Pinpoint the cell where the given text exists, returning its (X, Y) midpoint coordinate. 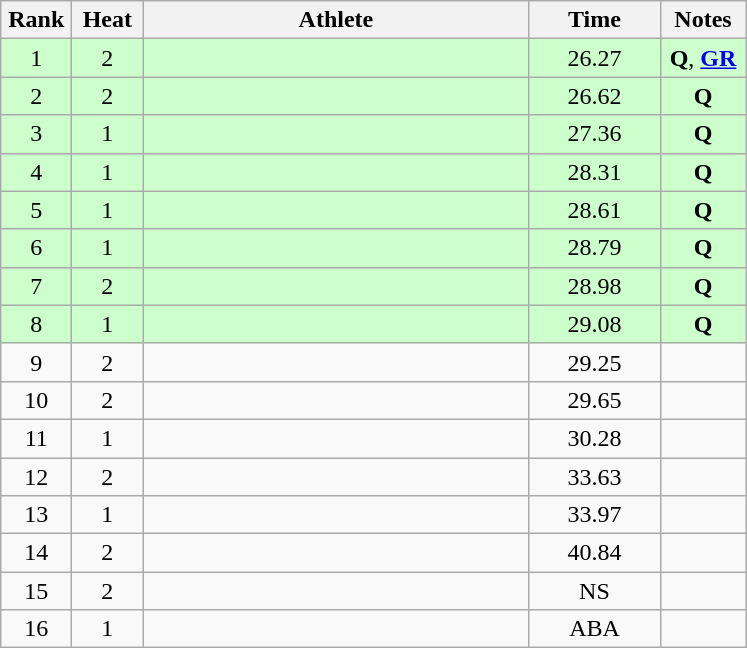
Athlete (336, 20)
29.25 (594, 362)
26.62 (594, 96)
14 (36, 553)
6 (36, 248)
30.28 (594, 438)
28.31 (594, 172)
Heat (108, 20)
28.79 (594, 248)
13 (36, 515)
29.08 (594, 324)
8 (36, 324)
26.27 (594, 58)
Time (594, 20)
5 (36, 210)
NS (594, 591)
Rank (36, 20)
7 (36, 286)
40.84 (594, 553)
16 (36, 629)
12 (36, 477)
29.65 (594, 400)
Notes (703, 20)
28.98 (594, 286)
28.61 (594, 210)
3 (36, 134)
4 (36, 172)
11 (36, 438)
10 (36, 400)
27.36 (594, 134)
9 (36, 362)
33.63 (594, 477)
ABA (594, 629)
33.97 (594, 515)
15 (36, 591)
Q, GR (703, 58)
